Search for the cell housing the specified text and yield its [x, y] center coordinate. 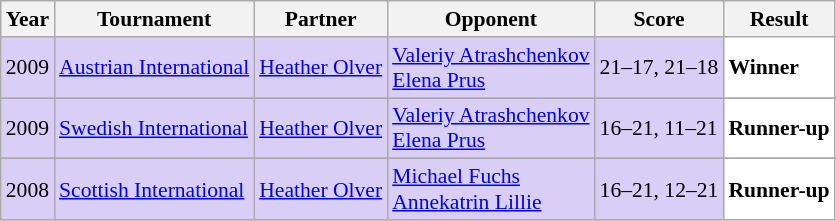
Result [778, 19]
Austrian International [154, 68]
Score [660, 19]
Michael Fuchs Annekatrin Lillie [490, 190]
Swedish International [154, 128]
Scottish International [154, 190]
Tournament [154, 19]
2008 [28, 190]
16–21, 11–21 [660, 128]
Year [28, 19]
21–17, 21–18 [660, 68]
16–21, 12–21 [660, 190]
Opponent [490, 19]
Winner [778, 68]
Partner [320, 19]
